Return the [x, y] coordinate for the center point of the cell that contains the specified text.  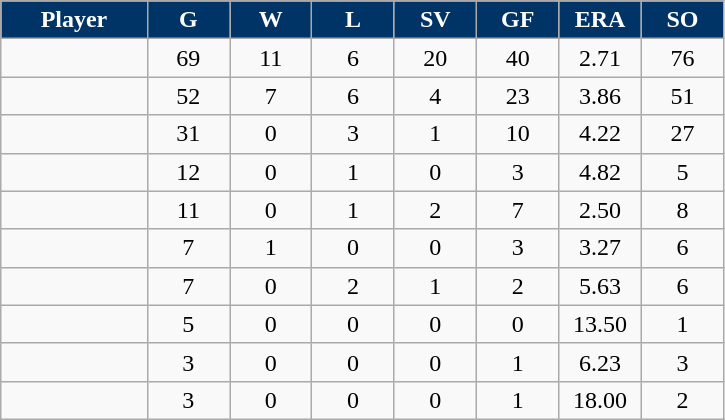
12 [188, 172]
GF [518, 20]
31 [188, 134]
2.71 [600, 58]
ERA [600, 20]
23 [518, 96]
4 [435, 96]
52 [188, 96]
40 [518, 58]
76 [682, 58]
SV [435, 20]
8 [682, 210]
G [188, 20]
2.50 [600, 210]
4.22 [600, 134]
Player [74, 20]
SO [682, 20]
13.50 [600, 324]
5.63 [600, 286]
10 [518, 134]
51 [682, 96]
W [271, 20]
4.82 [600, 172]
6.23 [600, 362]
20 [435, 58]
3.86 [600, 96]
3.27 [600, 248]
69 [188, 58]
L [353, 20]
18.00 [600, 400]
27 [682, 134]
